Return (x, y) of the center of cell containing provided text 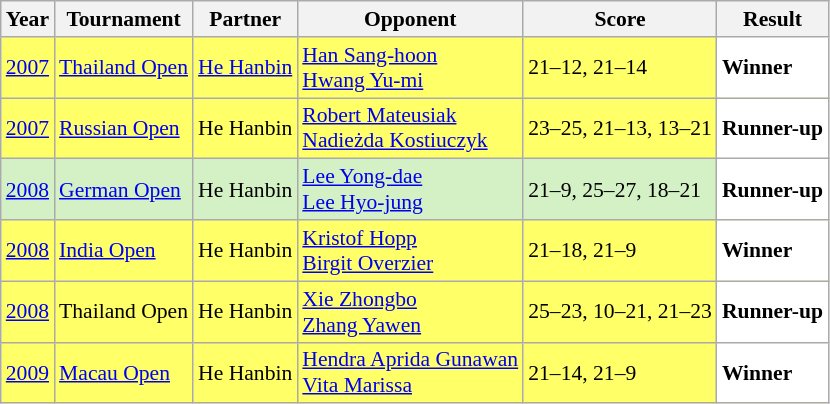
Russian Open (124, 128)
India Open (124, 250)
Tournament (124, 19)
Xie Zhongbo Zhang Yawen (410, 312)
Macau Open (124, 372)
21–12, 21–14 (620, 68)
Hendra Aprida Gunawan Vita Marissa (410, 372)
25–23, 10–21, 21–23 (620, 312)
Result (772, 19)
Robert Mateusiak Nadieżda Kostiuczyk (410, 128)
23–25, 21–13, 13–21 (620, 128)
Han Sang-hoon Hwang Yu-mi (410, 68)
21–9, 25–27, 18–21 (620, 190)
Opponent (410, 19)
Lee Yong-dae Lee Hyo-jung (410, 190)
Kristof Hopp Birgit Overzier (410, 250)
Partner (245, 19)
Year (28, 19)
German Open (124, 190)
2009 (28, 372)
21–18, 21–9 (620, 250)
Score (620, 19)
21–14, 21–9 (620, 372)
